From the cell containing the given text, extract its center point as [x, y] coordinate. 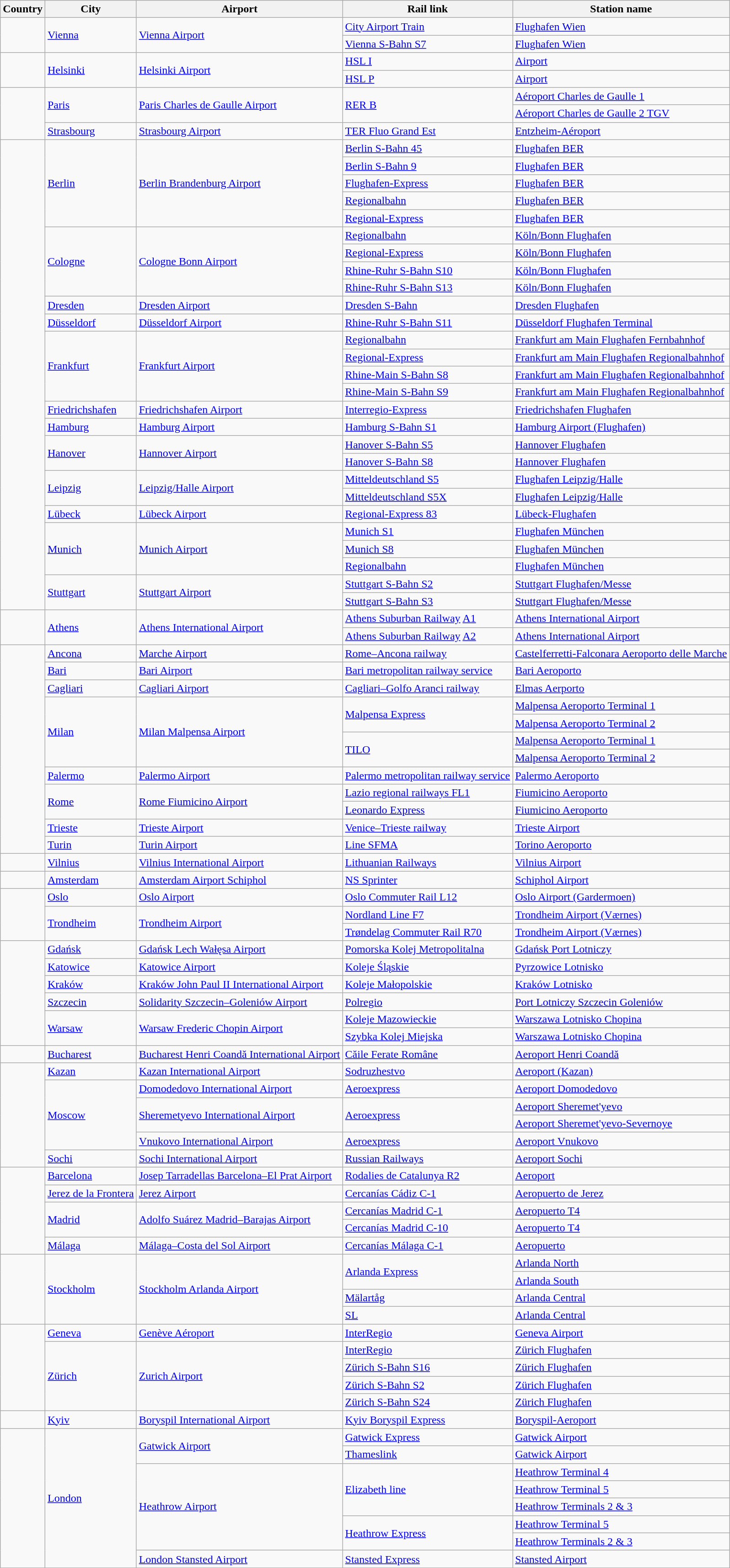
Berlin [91, 183]
Cologne [91, 262]
Vienna S-Bahn S7 [428, 44]
Rome Fiumicino Airport [240, 802]
Aeroport Vnukovo [621, 1141]
Munich Airport [240, 549]
Turin [91, 845]
HSL I [428, 61]
Cercanías Málaga C-1 [428, 1245]
Ancona [91, 653]
Gdańsk Lech Wałęsa Airport [240, 949]
Kraków John Paul II International Airport [240, 984]
Malpensa Express [428, 714]
Málaga–Costa del Sol Airport [240, 1245]
Elmas Aerporto [621, 688]
Domodedovo International Airport [240, 1089]
Thameslink [428, 1455]
Bari Aeroporto [621, 671]
Cagliari [91, 688]
Bari [91, 671]
Katowice [91, 967]
Stansted Express [428, 1559]
Aeropuerto [621, 1245]
Line SFMA [428, 845]
Aeroport Sochi [621, 1158]
Berlin Brandenburg Airport [240, 183]
Palermo [91, 776]
Zürich S-Bahn S16 [428, 1368]
Paris [91, 105]
Amsterdam [91, 880]
Hannover Airport [240, 453]
Boryspil-Aeroport [621, 1420]
Hanover [91, 453]
Station name [621, 9]
Elizabeth line [428, 1489]
Hamburg [91, 427]
Rhine-Main S-Bahn S9 [428, 392]
Arlanda South [621, 1280]
Dresden Flughafen [621, 305]
Mälartåg [428, 1298]
Rail link [428, 9]
Trøndelag Commuter Rail R70 [428, 932]
Rhine-Ruhr S-Bahn S11 [428, 323]
City Airport Train [428, 27]
Athens Suburban Railway A2 [428, 636]
Cagliari–Golfo Aranci railway [428, 688]
Munich S8 [428, 549]
Bucharest [91, 1054]
Stockholm Arlanda Airport [240, 1289]
Palermo Airport [240, 776]
TILO [428, 749]
Stuttgart S-Bahn S3 [428, 601]
Strasbourg Airport [240, 131]
Nordland Line F7 [428, 915]
Dresden Airport [240, 305]
Lübeck [91, 514]
Helsinki Airport [240, 70]
Kazan [91, 1072]
Rhine-Main S-Bahn S8 [428, 375]
Frankfurt am Main Flughafen Fernbahnhof [621, 340]
Trondheim [91, 923]
Arlanda Express [428, 1272]
Lazio regional railways FL1 [428, 793]
Vilnius [91, 862]
SL [428, 1315]
Sochi [91, 1158]
Venice–Trieste railway [428, 828]
Schiphol Airport [621, 880]
Vnukovo International Airport [240, 1141]
Amsterdam Airport Schiphol [240, 880]
Milan [91, 732]
Frankfurt Airport [240, 366]
Arlanda North [621, 1263]
Stuttgart [91, 593]
Zurich Airport [240, 1376]
Sheremetyevo International Airport [240, 1115]
Düsseldorf [91, 323]
Munich S1 [428, 532]
Dresden S-Bahn [428, 305]
Solidarity Szczecin–Goleniów Airport [240, 1002]
RER B [428, 105]
Frankfurt [91, 366]
Russian Railways [428, 1158]
Friedrichshafen Airport [240, 410]
London [91, 1498]
London Stansted Airport [240, 1559]
Aeroport [621, 1176]
Berlin S-Bahn 9 [428, 166]
TER Fluo Grand Est [428, 131]
Geneva Airport [621, 1333]
Rhine-Ruhr S-Bahn S10 [428, 270]
Aeroport Henri Coandă [621, 1054]
Madrid [91, 1219]
Leonardo Express [428, 810]
Cercanías Madrid C-10 [428, 1228]
Vienna Airport [240, 35]
Jerez Airport [240, 1193]
Oslo Airport (Gardermoen) [621, 897]
Düsseldorf Flughafen Terminal [621, 323]
Heathrow Express [428, 1533]
Aeroport Domodedovo [621, 1089]
Munich [91, 549]
NS Sprinter [428, 880]
Bucharest Henri Coandă International Airport [240, 1054]
Boryspil International Airport [240, 1420]
Heathrow Terminal 4 [621, 1472]
Koleje Mazowieckie [428, 1019]
Torino Aeroporto [621, 845]
Palermo Aeroporto [621, 776]
Paris Charles de Gaulle Airport [240, 105]
Oslo Airport [240, 897]
Strasbourg [91, 131]
Stansted Airport [621, 1559]
Warsaw [91, 1028]
Kyiv Boryspil Express [428, 1420]
Oslo [91, 897]
Aeropuerto de Jerez [621, 1193]
Mitteldeutschland S5X [428, 496]
Milan Malpensa Airport [240, 732]
Lithuanian Railways [428, 862]
Friedrichshafen Flughafen [621, 410]
Málaga [91, 1245]
Marche Airport [240, 653]
Hamburg Airport (Flughafen) [621, 427]
HSL P [428, 79]
City [91, 9]
Jerez de la Frontera [91, 1193]
Leipzig [91, 488]
Pyrzowice Lotnisko [621, 967]
Geneva [91, 1333]
Pomorska Kolej Metropolitalna [428, 949]
Vilnius Airport [621, 862]
Trondheim Airport [240, 923]
Rhine-Ruhr S-Bahn S13 [428, 288]
Hanover S-Bahn S5 [428, 444]
Bari metropolitan railway service [428, 671]
Kraków [91, 984]
Leipzig/Halle Airport [240, 488]
Interregio-Express [428, 410]
Trieste [91, 828]
Rodalies de Catalunya R2 [428, 1176]
Mitteldeutschland S5 [428, 479]
Flughafen-Express [428, 183]
Sodruzhestvo [428, 1072]
Zürich S-Bahn S2 [428, 1385]
Hamburg Airport [240, 427]
Lübeck Airport [240, 514]
Aeroport (Kazan) [621, 1072]
Rome–Ancona railway [428, 653]
Barcelona [91, 1176]
Aéroport Charles de Gaulle 2 TGV [621, 113]
Vienna [91, 35]
Helsinki [91, 70]
Stuttgart Airport [240, 593]
Katowice Airport [240, 967]
Sochi International Airport [240, 1158]
Cologne Bonn Airport [240, 262]
Koleje Małopolskie [428, 984]
Aeroport Sheremet'yevo-Severnoye [621, 1124]
Kraków Lotnisko [621, 984]
Aéroport Charles de Gaulle 1 [621, 96]
Friedrichshafen [91, 410]
Zürich S-Bahn S24 [428, 1402]
Entzheim-Aéroport [621, 131]
Oslo Commuter Rail L12 [428, 897]
Genève Aéroport [240, 1333]
Zürich [91, 1376]
Heathrow Airport [240, 1507]
Lübeck-Flughafen [621, 514]
Moscow [91, 1115]
Căile Ferate Române [428, 1054]
Port Lotniczy Szczecin Goleniów [621, 1002]
Castelferretti-Falconara Aeroporto delle Marche [621, 653]
Kyiv [91, 1420]
Stuttgart S-Bahn S2 [428, 584]
Gatwick Express [428, 1437]
Turin Airport [240, 845]
Berlin S-Bahn 45 [428, 148]
Rome [91, 802]
Gdańsk Port Lotniczy [621, 949]
Cagliari Airport [240, 688]
Athens Suburban Railway A1 [428, 619]
Regional-Express 83 [428, 514]
Adolfo Suárez Madrid–Barajas Airport [240, 1219]
Dresden [91, 305]
Bari Airport [240, 671]
Polregio [428, 1002]
Hamburg S-Bahn S1 [428, 427]
Koleje Śląskie [428, 967]
Country [23, 9]
Athens [91, 627]
Vilnius International Airport [240, 862]
Cercanías Cádiz C-1 [428, 1193]
Kazan International Airport [240, 1072]
Düsseldorf Airport [240, 323]
Palermo metropolitan railway service [428, 776]
Szczecin [91, 1002]
Gdańsk [91, 949]
Stockholm [91, 1289]
Cercanías Madrid C-1 [428, 1211]
Hanover S-Bahn S8 [428, 462]
Aeroport Sheremet'yevo [621, 1106]
Josep Tarradellas Barcelona–El Prat Airport [240, 1176]
Szybka Kolej Miejska [428, 1036]
Warsaw Frederic Chopin Airport [240, 1028]
